Identify which cell holds the provided text, then report its [X, Y] central coordinate. 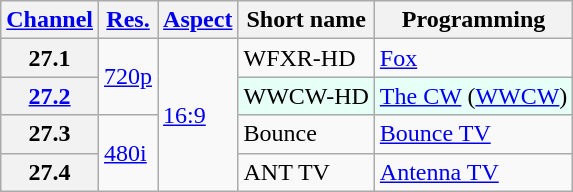
WFXR-HD [306, 58]
27.4 [50, 172]
720p [128, 77]
27.2 [50, 96]
Bounce TV [474, 134]
Bounce [306, 134]
WWCW-HD [306, 96]
ANT TV [306, 172]
Programming [474, 20]
Short name [306, 20]
Res. [128, 20]
Fox [474, 58]
Antenna TV [474, 172]
The CW (WWCW) [474, 96]
27.1 [50, 58]
16:9 [198, 115]
Channel [50, 20]
27.3 [50, 134]
480i [128, 153]
Aspect [198, 20]
